Capture the cell that displays the provided text and extract its [X, Y] central coordinate. 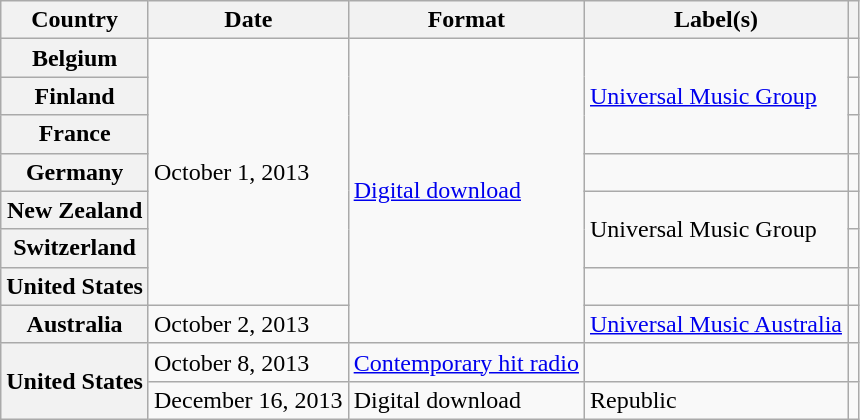
Germany [75, 172]
Label(s) [716, 20]
December 16, 2013 [248, 400]
New Zealand [75, 210]
Format [466, 20]
Contemporary hit radio [466, 362]
Universal Music Australia [716, 324]
Australia [75, 324]
Country [75, 20]
Date [248, 20]
October 1, 2013 [248, 172]
Finland [75, 96]
Belgium [75, 58]
October 8, 2013 [248, 362]
France [75, 134]
Republic [716, 400]
Switzerland [75, 248]
October 2, 2013 [248, 324]
